From the cell containing the given text, extract its center point as (X, Y) coordinate. 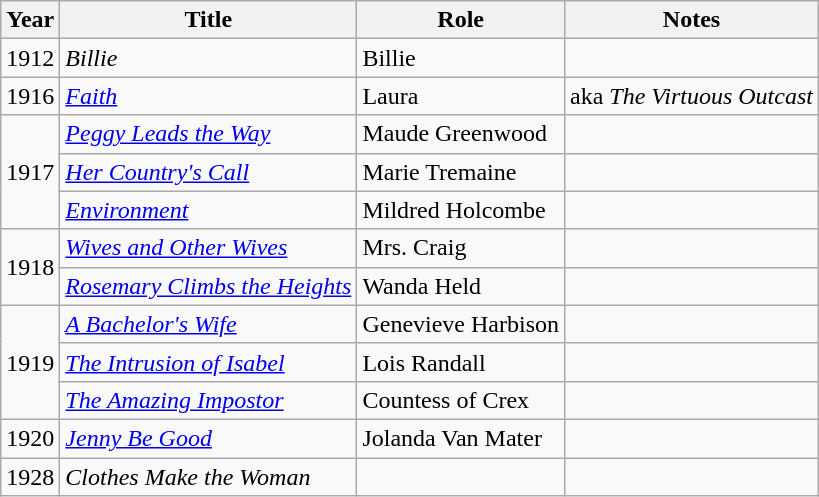
Peggy Leads the Way (208, 134)
Year (30, 20)
Marie Tremaine (461, 172)
The Amazing Impostor (208, 400)
1912 (30, 58)
Clothes Make the Woman (208, 477)
Mrs. Craig (461, 248)
Genevieve Harbison (461, 324)
Laura (461, 96)
Jenny Be Good (208, 438)
A Bachelor's Wife (208, 324)
Wives and Other Wives (208, 248)
Environment (208, 210)
Jolanda Van Mater (461, 438)
The Intrusion of Isabel (208, 362)
1917 (30, 172)
Wanda Held (461, 286)
aka The Virtuous Outcast (692, 96)
1916 (30, 96)
Her Country's Call (208, 172)
Maude Greenwood (461, 134)
1928 (30, 477)
1918 (30, 267)
1919 (30, 362)
Title (208, 20)
Rosemary Climbs the Heights (208, 286)
Mildred Holcombe (461, 210)
Notes (692, 20)
Lois Randall (461, 362)
Faith (208, 96)
1920 (30, 438)
Countess of Crex (461, 400)
Role (461, 20)
